Search for the cell housing the specified text and yield its [X, Y] center coordinate. 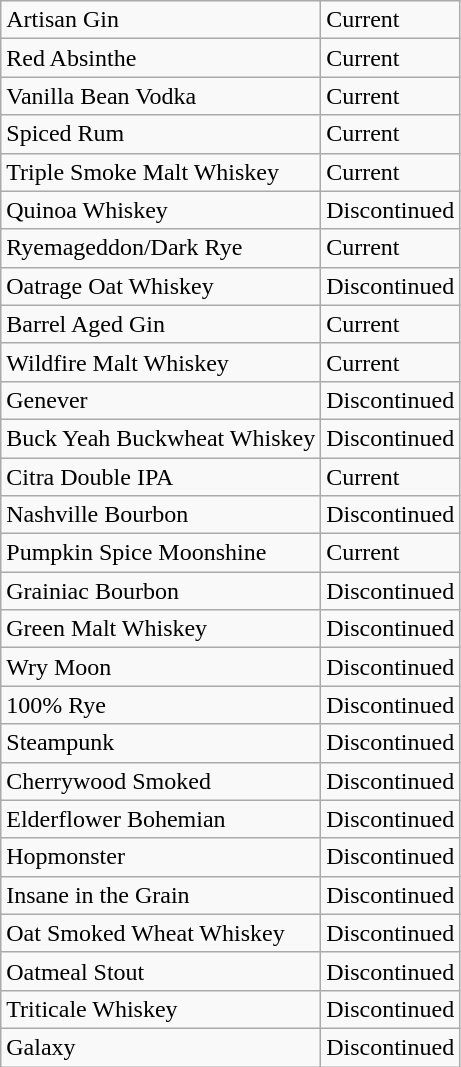
100% Rye [161, 705]
Oatmeal Stout [161, 971]
Nashville Bourbon [161, 515]
Wry Moon [161, 667]
Grainiac Bourbon [161, 591]
Triple Smoke Malt Whiskey [161, 172]
Ryemageddon/Dark Rye [161, 248]
Barrel Aged Gin [161, 324]
Genever [161, 400]
Citra Double IPA [161, 477]
Green Malt Whiskey [161, 629]
Cherrywood Smoked [161, 781]
Quinoa Whiskey [161, 210]
Insane in the Grain [161, 895]
Hopmonster [161, 857]
Spiced Rum [161, 134]
Red Absinthe [161, 58]
Wildfire Malt Whiskey [161, 362]
Steampunk [161, 743]
Oatrage Oat Whiskey [161, 286]
Buck Yeah Buckwheat Whiskey [161, 438]
Vanilla Bean Vodka [161, 96]
Artisan Gin [161, 20]
Triticale Whiskey [161, 1009]
Pumpkin Spice Moonshine [161, 553]
Elderflower Bohemian [161, 819]
Galaxy [161, 1047]
Oat Smoked Wheat Whiskey [161, 933]
